Capture the cell that displays the provided text and extract its [x, y] central coordinate. 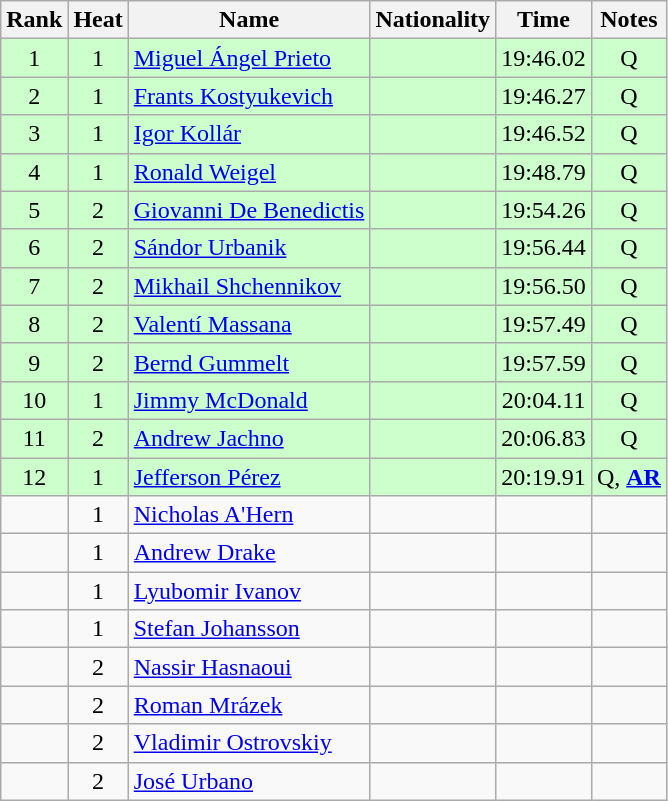
10 [34, 400]
Giovanni De Benedictis [249, 210]
19:48.79 [544, 172]
7 [34, 286]
Jimmy McDonald [249, 400]
12 [34, 477]
Igor Kollár [249, 134]
Valentí Massana [249, 324]
Miguel Ángel Prieto [249, 58]
Andrew Drake [249, 553]
Notes [628, 20]
Roman Mrázek [249, 705]
19:56.44 [544, 248]
19:46.02 [544, 58]
4 [34, 172]
Mikhail Shchennikov [249, 286]
11 [34, 438]
6 [34, 248]
3 [34, 134]
20:06.83 [544, 438]
Andrew Jachno [249, 438]
8 [34, 324]
José Urbano [249, 781]
20:04.11 [544, 400]
Stefan Johansson [249, 629]
Nassir Hasnaoui [249, 667]
Rank [34, 20]
5 [34, 210]
Vladimir Ostrovskiy [249, 743]
Frants Kostyukevich [249, 96]
19:56.50 [544, 286]
Nationality [433, 20]
Time [544, 20]
19:46.27 [544, 96]
Nicholas A'Hern [249, 515]
Heat [98, 20]
9 [34, 362]
Bernd Gummelt [249, 362]
Ronald Weigel [249, 172]
Q, AR [628, 477]
19:54.26 [544, 210]
19:57.49 [544, 324]
19:46.52 [544, 134]
Name [249, 20]
Jefferson Pérez [249, 477]
20:19.91 [544, 477]
Lyubomir Ivanov [249, 591]
19:57.59 [544, 362]
Sándor Urbanik [249, 248]
